Detect which cell encompasses the target text, then output its [x, y] center coordinate. 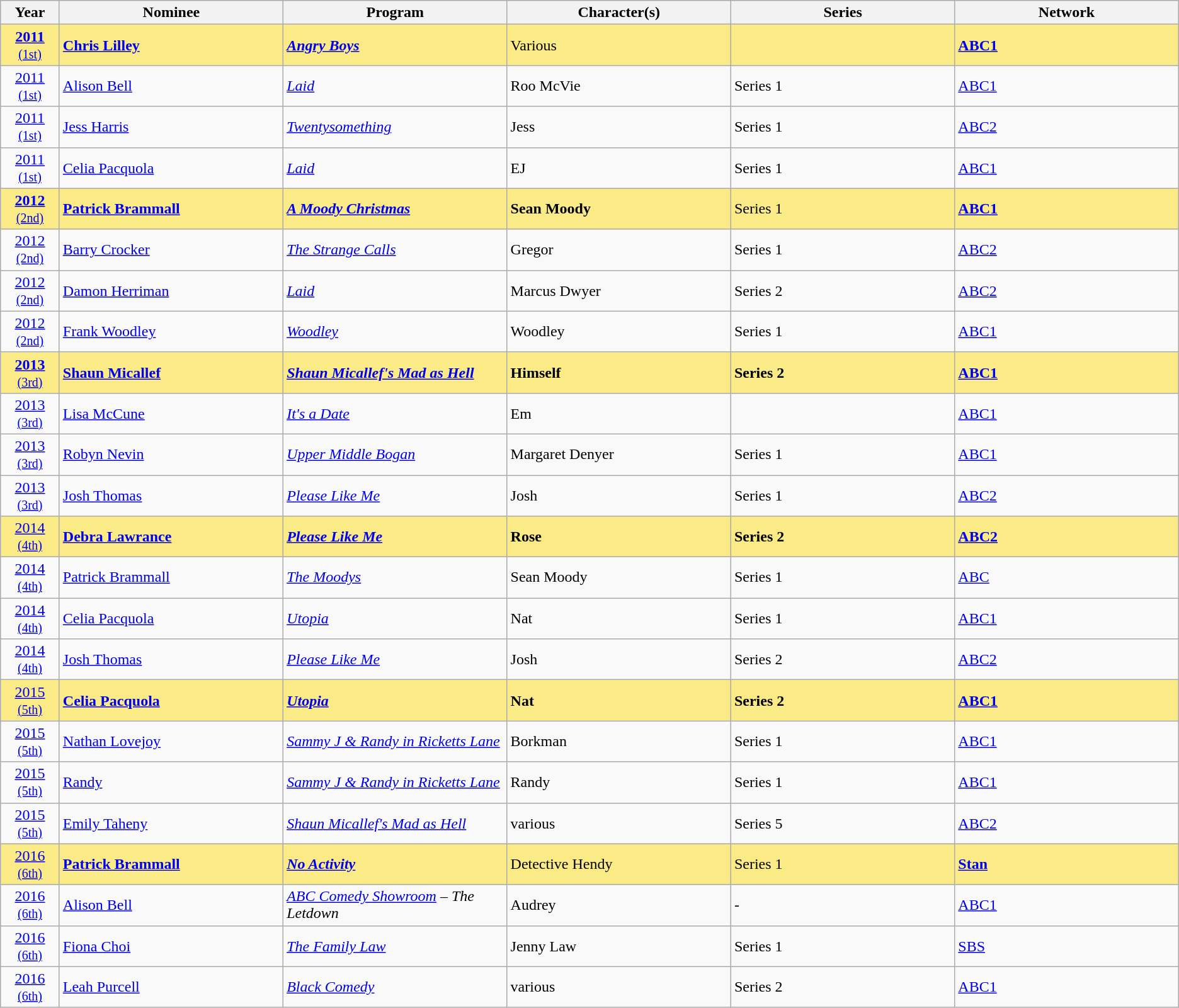
Lisa McCune [171, 413]
Audrey [618, 905]
A Moody Christmas [396, 209]
Barry Crocker [171, 249]
Himself [618, 373]
Nominee [171, 13]
Frank Woodley [171, 331]
Program [396, 13]
Rose [618, 536]
Network [1067, 13]
Jess [618, 127]
Margaret Denyer [618, 455]
Roo McVie [618, 86]
Robyn Nevin [171, 455]
Leah Purcell [171, 987]
EJ [618, 167]
Series 5 [843, 824]
Year [30, 13]
Detective Hendy [618, 864]
ABC Comedy Showroom – The Letdown [396, 905]
Em [618, 413]
Twentysomething [396, 127]
No Activity [396, 864]
It's a Date [396, 413]
SBS [1067, 946]
Stan [1067, 864]
Borkman [618, 742]
The Family Law [396, 946]
Character(s) [618, 13]
Series [843, 13]
Marcus Dwyer [618, 291]
Gregor [618, 249]
Various [618, 45]
The Strange Calls [396, 249]
Black Comedy [396, 987]
Emily Taheny [171, 824]
Jess Harris [171, 127]
Fiona Choi [171, 946]
Chris Lilley [171, 45]
Damon Herriman [171, 291]
Shaun Micallef [171, 373]
Nathan Lovejoy [171, 742]
Debra Lawrance [171, 536]
ABC [1067, 578]
Jenny Law [618, 946]
The Moodys [396, 578]
Upper Middle Bogan [396, 455]
- [843, 905]
Angry Boys [396, 45]
